Capture the cell that displays the provided text and extract its (X, Y) central coordinate. 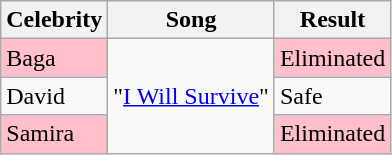
Samira (54, 134)
David (54, 96)
Safe (332, 96)
Celebrity (54, 20)
Result (332, 20)
Baga (54, 58)
Song (192, 20)
"I Will Survive" (192, 96)
